Pinpoint the cell where the given text exists, returning its (x, y) midpoint coordinate. 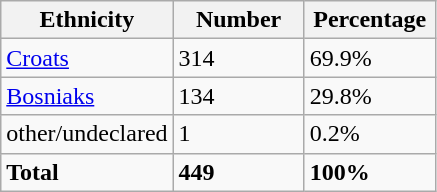
100% (370, 172)
0.2% (370, 134)
1 (238, 134)
314 (238, 58)
69.9% (370, 58)
Ethnicity (87, 20)
Bosniaks (87, 96)
Croats (87, 58)
134 (238, 96)
Number (238, 20)
29.8% (370, 96)
Total (87, 172)
Percentage (370, 20)
other/undeclared (87, 134)
449 (238, 172)
